Detect which cell encompasses the target text, then output its [x, y] center coordinate. 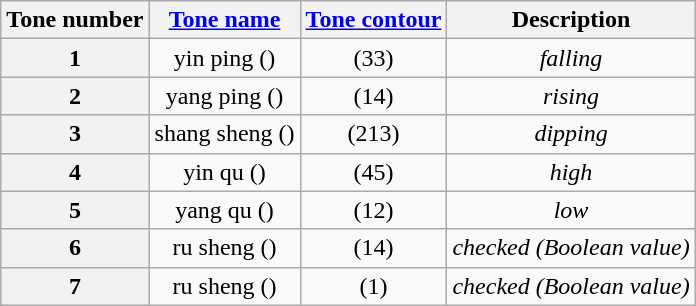
falling [571, 58]
high [571, 172]
shang sheng () [224, 134]
low [571, 210]
6 [75, 248]
7 [75, 286]
(213) [374, 134]
Tone contour [374, 20]
(45) [374, 172]
rising [571, 96]
(12) [374, 210]
yin ping () [224, 58]
Tone name [224, 20]
Description [571, 20]
2 [75, 96]
yang qu () [224, 210]
yang ping () [224, 96]
Tone number [75, 20]
3 [75, 134]
1 [75, 58]
yin qu () [224, 172]
(33) [374, 58]
5 [75, 210]
4 [75, 172]
(1) [374, 286]
dipping [571, 134]
